Find where the given text appears and provide that cell's center as (X, Y) coordinate. 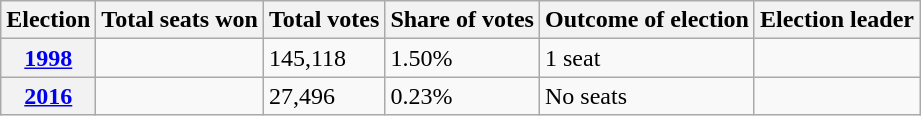
1.50% (462, 58)
1998 (48, 58)
145,118 (324, 58)
2016 (48, 96)
Election leader (836, 20)
27,496 (324, 96)
Outcome of election (646, 20)
Election (48, 20)
0.23% (462, 96)
Total seats won (180, 20)
No seats (646, 96)
1 seat (646, 58)
Total votes (324, 20)
Share of votes (462, 20)
